Identify which cell holds the provided text, then report its [x, y] central coordinate. 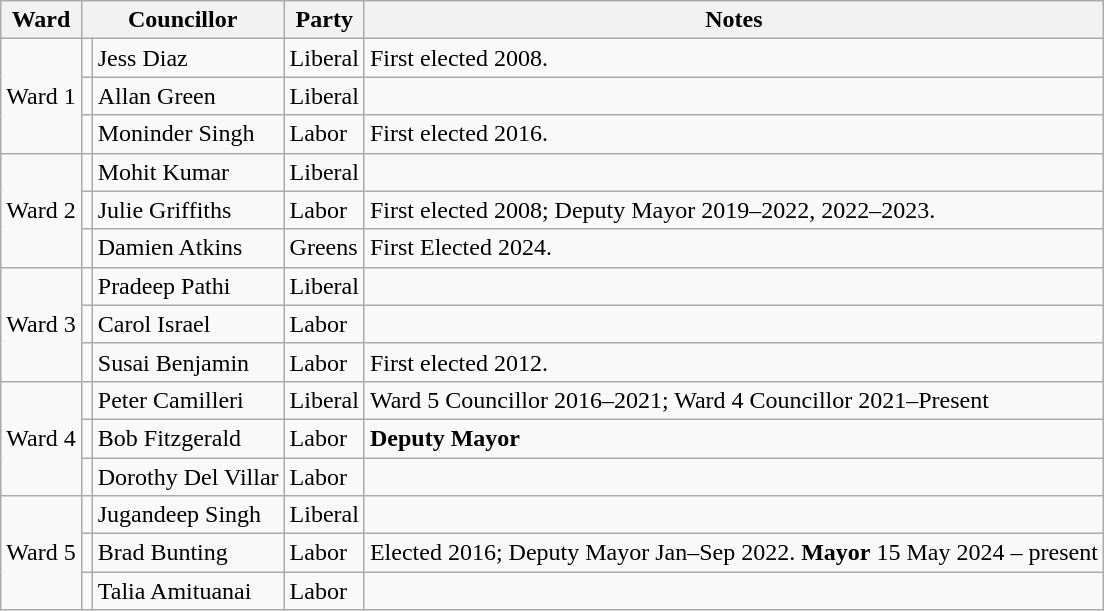
First elected 2008; Deputy Mayor 2019–2022, 2022–2023. [734, 210]
Ward 2 [41, 210]
Deputy Mayor [734, 438]
Jess Diaz [188, 58]
First Elected 2024. [734, 248]
Greens [324, 248]
Notes [734, 20]
Allan Green [188, 96]
First elected 2008. [734, 58]
Talia Amituanai [188, 591]
Brad Bunting [188, 553]
First elected 2012. [734, 362]
Ward 4 [41, 438]
Moninder Singh [188, 134]
Ward 5 Councillor 2016–2021; Ward 4 Councillor 2021–Present [734, 400]
Councillor [182, 20]
Mohit Kumar [188, 172]
Bob Fitzgerald [188, 438]
Party [324, 20]
Ward [41, 20]
Dorothy Del Villar [188, 477]
Damien Atkins [188, 248]
Jugandeep Singh [188, 515]
Carol Israel [188, 324]
Susai Benjamin [188, 362]
Pradeep Pathi [188, 286]
Julie Griffiths [188, 210]
Ward 3 [41, 324]
First elected 2016. [734, 134]
Peter Camilleri [188, 400]
Elected 2016; Deputy Mayor Jan–Sep 2022. Mayor 15 May 2024 – present [734, 553]
Ward 1 [41, 96]
Ward 5 [41, 553]
